Return [X, Y] of the center of cell containing provided text 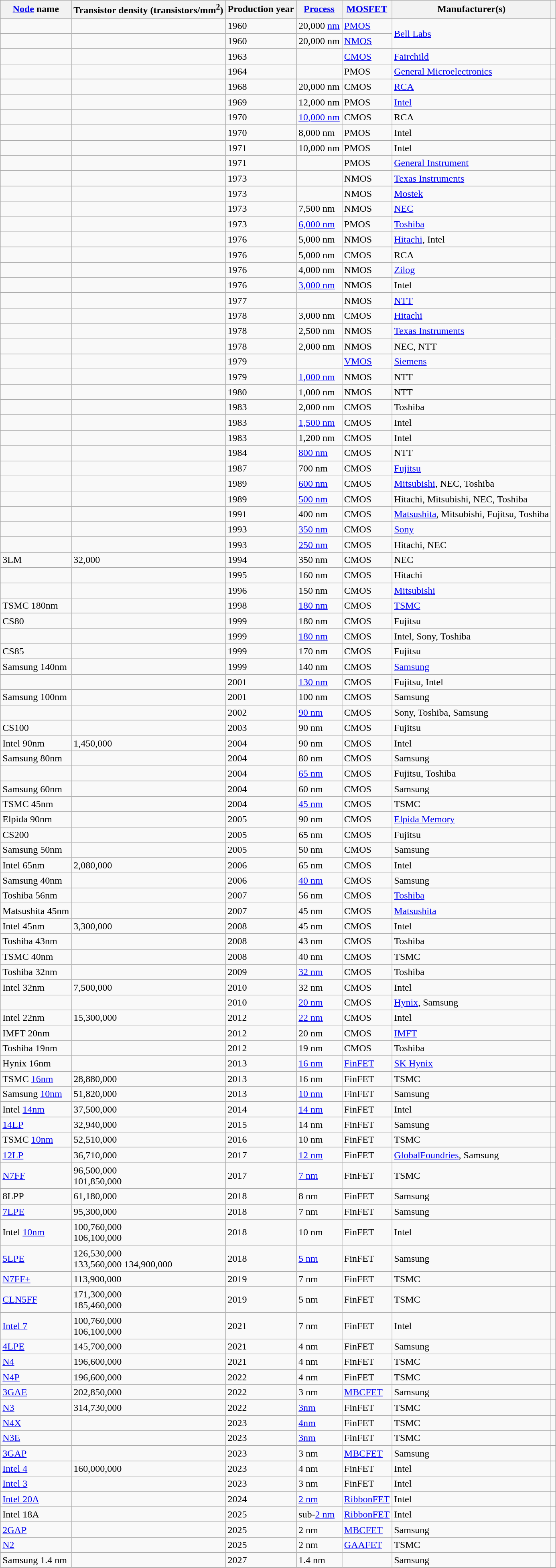
Hynix 16nm [36, 1064]
22 nm [319, 1018]
IMFT 20nm [36, 1033]
Intel 7 [36, 1325]
126,530,000133,560,000 134,900,000 [148, 1258]
Samsung 140nm [36, 667]
CS200 [36, 835]
8LPP [36, 1196]
1964 [261, 71]
Node name [36, 10]
2,500 nm [319, 331]
Intel 3 [36, 1484]
IMFT [472, 1033]
VMOS [367, 362]
171,300,000185,460,000 [148, 1300]
400 nm [319, 514]
2,080,000 [148, 865]
Toshiba 43nm [36, 941]
Toshiba 56nm [36, 896]
2003 [261, 728]
2016 [261, 1140]
1980 [261, 392]
140 nm [319, 667]
Hitachi, Intel [472, 239]
1984 [261, 453]
Production year [261, 10]
8 nm [319, 1196]
MOSFET [367, 10]
170 nm [319, 651]
2014 [261, 1109]
N7FF+ [36, 1279]
TSMC 45nm [36, 804]
N7FF [36, 1175]
15,300,000 [148, 1018]
Hynix, Samsung [472, 1002]
250 nm [319, 544]
Samsung 50nm [36, 850]
8,000 nm [319, 133]
700 nm [319, 468]
12 nm [319, 1155]
80 nm [319, 758]
N3 [36, 1408]
Samsung 10nm [36, 1094]
800 nm [319, 453]
Hitachi, Mitsubishi, NEC, Toshiba [472, 499]
Intel 18A [36, 1514]
2009 [261, 972]
56 nm [319, 896]
Manufacturer(s) [472, 10]
1.4 nm [319, 1560]
160 nm [319, 575]
1987 [261, 468]
52,510,000 [148, 1140]
3LM [36, 560]
600 nm [319, 484]
113,900,000 [148, 1279]
Zilog [472, 270]
37,500,000 [148, 1109]
6,000 nm [319, 224]
50 nm [319, 850]
Siemens [472, 362]
3,300,000 [148, 926]
1994 [261, 560]
19 nm [319, 1048]
1969 [261, 102]
Sony [472, 529]
Matsushita 45nm [36, 911]
1963 [261, 56]
Intel 65nm [36, 865]
TSMC 10nm [36, 1140]
1995 [261, 575]
Fairchild [472, 56]
14LP [36, 1125]
1,200 nm [319, 438]
1977 [261, 300]
Samsung 60nm [36, 789]
Toshiba 19nm [36, 1048]
32,940,000 [148, 1125]
4nm [319, 1423]
Elpida 90nm [36, 819]
43 nm [319, 941]
7,500 nm [319, 209]
130 nm [319, 682]
Matsushita [472, 911]
Process [319, 10]
36,710,000 [148, 1155]
145,700,000 [148, 1346]
Intel 90nm [36, 743]
General Microelectronics [472, 71]
7,500,000 [148, 987]
Intel 45nm [36, 926]
32,000 [148, 560]
Samsung 100nm [36, 697]
GlobalFoundries, Samsung [472, 1155]
N2 [36, 1545]
Fujitsu, Intel [472, 682]
28,880,000 [148, 1079]
Intel 10nm [36, 1232]
Intel 32nm [36, 987]
202,850,000 [148, 1392]
GAAFET [367, 1545]
N4P [36, 1377]
sub-2 nm [319, 1514]
3GAE [36, 1392]
Intel 14nm [36, 1109]
4,000 nm [319, 270]
314,730,000 [148, 1408]
500 nm [319, 499]
Samsung 80nm [36, 758]
2015 [261, 1125]
Hitachi, NEC [472, 544]
160,000,000 [148, 1469]
TSMC 16nm [36, 1079]
3GAP [36, 1453]
N3E [36, 1438]
NEC, NTT [472, 346]
95,300,000 [148, 1212]
Elpida Memory [472, 819]
5LPE [36, 1258]
Fujitsu, Toshiba [472, 773]
2GAP [36, 1530]
Sony, Toshiba, Samsung [472, 712]
Transistor density (transistors/mm2) [148, 10]
96,500,000101,850,000 [148, 1175]
60 nm [319, 789]
1996 [261, 591]
1,450,000 [148, 743]
51,820,000 [148, 1094]
SK Hynix [472, 1064]
Toshiba 32nm [36, 972]
100 nm [319, 697]
150 nm [319, 591]
CS100 [36, 728]
CLN5FF [36, 1300]
General Instrument [472, 163]
Mitsubishi, NEC, Toshiba [472, 484]
2027 [261, 1560]
Intel, Sony, Toshiba [472, 636]
TSMC 40nm [36, 957]
TSMC 180nm [36, 606]
Intel 22nm [36, 1018]
N4X [36, 1423]
4LPE [36, 1346]
Samsung 1.4 nm [36, 1560]
Mitsubishi [472, 591]
Samsung 40nm [36, 880]
N4 [36, 1362]
7LPE [36, 1212]
12,000 nm [319, 102]
Bell Labs [472, 33]
1,500 nm [319, 423]
2002 [261, 712]
2024 [261, 1499]
1968 [261, 87]
61,180,000 [148, 1196]
Mostek [472, 194]
Intel 20A [36, 1499]
1991 [261, 514]
CS80 [36, 621]
12LP [36, 1155]
Intel 4 [36, 1469]
Matsushita, Mitsubishi, Fujitsu, Toshiba [472, 514]
CS85 [36, 651]
1998 [261, 606]
